Return [X, Y] of the center of cell containing provided text 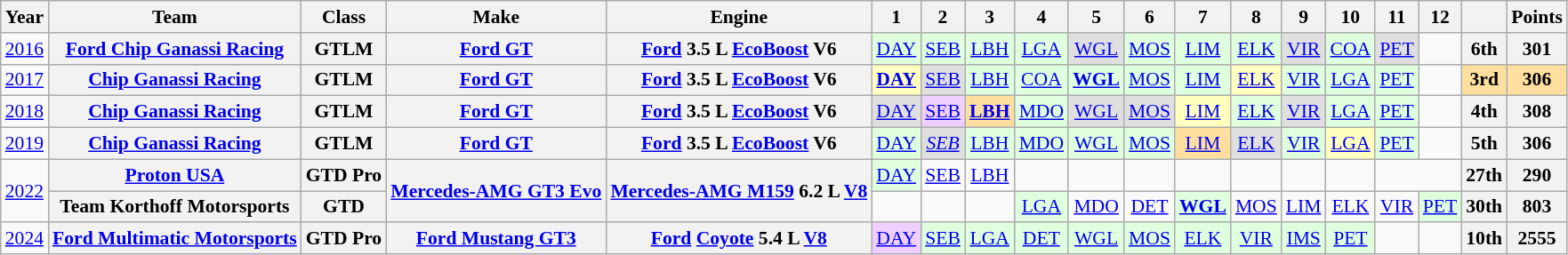
2017 [25, 80]
10th [1484, 239]
GTD [343, 207]
Mercedes-AMG GT3 Evo [496, 190]
7 [1202, 17]
Points [1537, 17]
Team Korthoff Motorsports [174, 207]
4th [1484, 112]
2018 [25, 112]
Make [496, 17]
308 [1537, 112]
27th [1484, 175]
30th [1484, 207]
Team [174, 17]
803 [1537, 207]
10 [1351, 17]
Ford Multimatic Motorsports [174, 239]
Class [343, 17]
Ford Chip Ganassi Racing [174, 49]
6 [1149, 17]
Ford Coyote 5.4 L V8 [738, 239]
Ford Mustang GT3 [496, 239]
IMS [1304, 239]
4 [1042, 17]
Mercedes-AMG M159 6.2 L V8 [738, 190]
2 [943, 17]
Engine [738, 17]
2024 [25, 239]
301 [1537, 49]
2019 [25, 144]
3rd [1484, 80]
5th [1484, 144]
1 [897, 17]
290 [1537, 175]
11 [1396, 17]
2555 [1537, 239]
3 [990, 17]
9 [1304, 17]
5 [1096, 17]
2016 [25, 49]
Proton USA [174, 175]
12 [1441, 17]
6th [1484, 49]
8 [1256, 17]
2022 [25, 190]
Year [25, 17]
